Locate the cell with the specified text and output its (x, y) center coordinate. 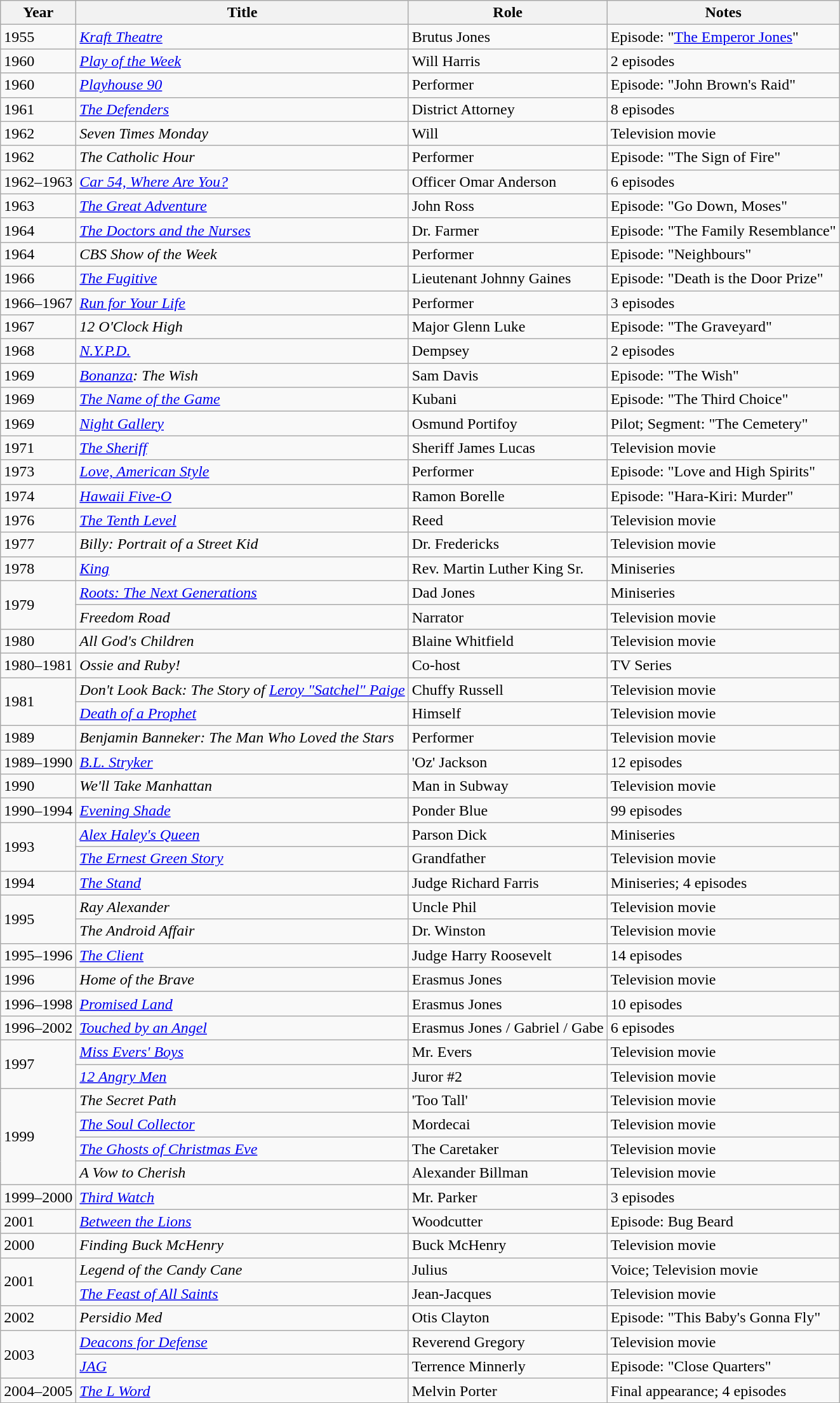
1963 (38, 206)
Jean-Jacques (508, 1294)
Will Harris (508, 61)
The Doctors and the Nurses (243, 230)
Alexander Billman (508, 1173)
Play of the Week (243, 61)
1973 (38, 472)
Major Glenn Luke (508, 327)
Roots: The Next Generations (243, 593)
Miss Evers' Boys (243, 1052)
1961 (38, 109)
10 episodes (723, 1004)
Episode: "Close Quarters" (723, 1366)
1989–1990 (38, 762)
Episode: "This Baby's Gonna Fly" (723, 1318)
Pilot; Segment: "The Cemetery" (723, 424)
Night Gallery (243, 424)
Dempsey (508, 351)
Episode: "The Emperor Jones" (723, 37)
Mordecai (508, 1125)
The Ghosts of Christmas Eve (243, 1149)
N.Y.P.D. (243, 351)
Brutus Jones (508, 37)
Home of the Brave (243, 979)
Ramon Borelle (508, 496)
Car 54, Where Are You? (243, 182)
Death of a Prophet (243, 714)
1981 (38, 701)
Narrator (508, 617)
Promised Land (243, 1004)
The L Word (243, 1390)
Co-host (508, 665)
Will (508, 133)
1966–1967 (38, 303)
1996–1998 (38, 1004)
99 episodes (723, 810)
Lieutenant Johnny Gaines (508, 278)
Love, American Style (243, 472)
Sheriff James Lucas (508, 448)
1990 (38, 786)
Run for Your Life (243, 303)
Chuffy Russell (508, 689)
Grandfather (508, 859)
12 O'Clock High (243, 327)
The Defenders (243, 109)
1999–2000 (38, 1197)
Legend of the Candy Cane (243, 1270)
2000 (38, 1245)
Mr. Parker (508, 1197)
1955 (38, 37)
The Great Adventure (243, 206)
Title (243, 13)
8 episodes (723, 109)
We'll Take Manhattan (243, 786)
Miniseries; 4 episodes (723, 883)
Episode: "The Third Choice" (723, 399)
Year (38, 13)
All God's Children (243, 641)
1976 (38, 520)
Voice; Television movie (723, 1270)
Dr. Winston (508, 931)
Between the Lions (243, 1221)
1996 (38, 979)
Episode: Bug Beard (723, 1221)
12 Angry Men (243, 1077)
Hawaii Five-O (243, 496)
1962–1963 (38, 182)
Freedom Road (243, 617)
Evening Shade (243, 810)
The Fugitive (243, 278)
Third Watch (243, 1197)
Erasmus Jones / Gabriel / Gabe (508, 1028)
1993 (38, 847)
1989 (38, 738)
1968 (38, 351)
Buck McHenry (508, 1245)
Kubani (508, 399)
Reverend Gregory (508, 1342)
Dr. Farmer (508, 230)
Juror #2 (508, 1077)
Touched by an Angel (243, 1028)
1980–1981 (38, 665)
Episode: "Neighbours" (723, 254)
The Secret Path (243, 1101)
Persidio Med (243, 1318)
King (243, 568)
Episode: "Go Down, Moses" (723, 206)
1996–2002 (38, 1028)
1966 (38, 278)
Osmund Portifoy (508, 424)
CBS Show of the Week (243, 254)
Dr. Fredericks (508, 544)
Judge Harry Roosevelt (508, 955)
Don't Look Back: The Story of Leroy "Satchel" Paige (243, 689)
The Catholic Hour (243, 158)
Rev. Martin Luther King Sr. (508, 568)
JAG (243, 1366)
Episode: "Love and High Spirits" (723, 472)
Woodcutter (508, 1221)
Melvin Porter (508, 1390)
'Oz' Jackson (508, 762)
2004–2005 (38, 1390)
Episode: "The Graveyard" (723, 327)
Otis Clayton (508, 1318)
1980 (38, 641)
Seven Times Monday (243, 133)
Episode: "Hara-Kiri: Murder" (723, 496)
1971 (38, 448)
1994 (38, 883)
The Tenth Level (243, 520)
Blaine Whitfield (508, 641)
The Ernest Green Story (243, 859)
The Feast of All Saints (243, 1294)
1978 (38, 568)
1999 (38, 1137)
Parson Dick (508, 835)
Himself (508, 714)
Episode: "Death is the Door Prize" (723, 278)
Benjamin Banneker: The Man Who Loved the Stars (243, 738)
1974 (38, 496)
Notes (723, 13)
The Sheriff (243, 448)
12 episodes (723, 762)
1995–1996 (38, 955)
TV Series (723, 665)
Episode: "The Wish" (723, 375)
2003 (38, 1354)
Mr. Evers (508, 1052)
Sam Davis (508, 375)
Finding Buck McHenry (243, 1245)
The Client (243, 955)
1995 (38, 919)
Episode: "John Brown's Raid" (723, 85)
B.L. Stryker (243, 762)
A Vow to Cherish (243, 1173)
Terrence Minnerly (508, 1366)
Final appearance; 4 episodes (723, 1390)
Bonanza: The Wish (243, 375)
Role (508, 13)
Episode: "The Sign of Fire" (723, 158)
1977 (38, 544)
1990–1994 (38, 810)
Uncle Phil (508, 907)
1967 (38, 327)
Ponder Blue (508, 810)
The Caretaker (508, 1149)
John Ross (508, 206)
Julius (508, 1270)
Alex Haley's Queen (243, 835)
Playhouse 90 (243, 85)
Ray Alexander (243, 907)
14 episodes (723, 955)
The Name of the Game (243, 399)
The Stand (243, 883)
The Android Affair (243, 931)
Episode: "The Family Resemblance" (723, 230)
'Too Tall' (508, 1101)
1979 (38, 605)
2002 (38, 1318)
Billy: Portrait of a Street Kid (243, 544)
Kraft Theatre (243, 37)
The Soul Collector (243, 1125)
Dad Jones (508, 593)
1997 (38, 1064)
Deacons for Defense (243, 1342)
Officer Omar Anderson (508, 182)
District Attorney (508, 109)
Reed (508, 520)
Man in Subway (508, 786)
Ossie and Ruby! (243, 665)
Judge Richard Farris (508, 883)
